Scan for the cell matching the given text and deliver its [x, y] coordinate at center. 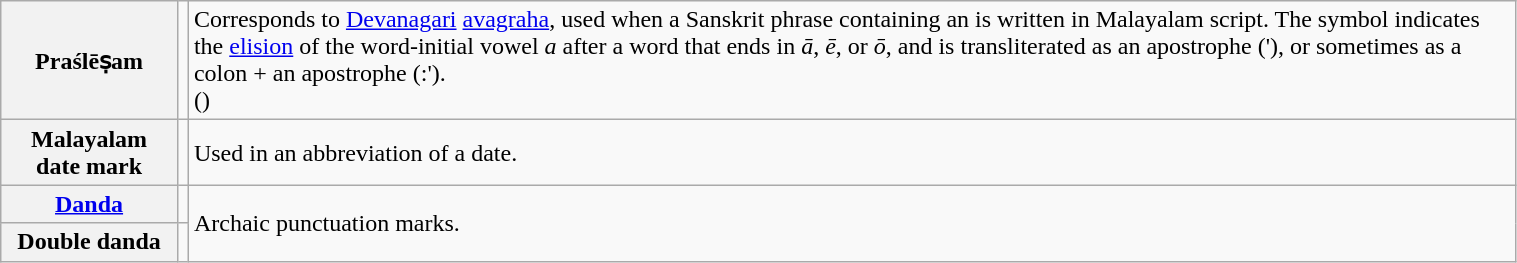
Malayalam date mark [90, 152]
Praślēṣam [90, 60]
Archaic punctuation marks. [852, 223]
Used in an abbreviation of a date. [852, 152]
Danda [90, 204]
Double danda [90, 242]
